Return (X, Y) of the center of cell containing provided text 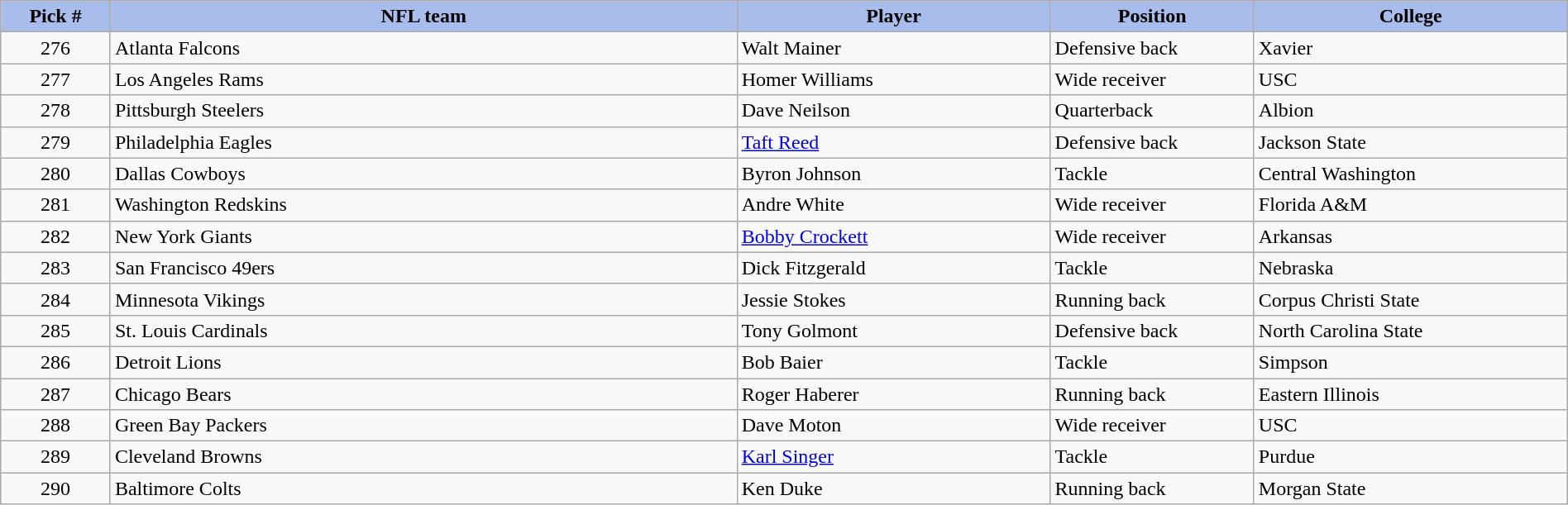
Philadelphia Eagles (423, 142)
286 (56, 362)
Karl Singer (893, 457)
Dave Neilson (893, 111)
Nebraska (1411, 268)
Ken Duke (893, 488)
Los Angeles Rams (423, 79)
277 (56, 79)
Florida A&M (1411, 205)
278 (56, 111)
Homer Williams (893, 79)
Minnesota Vikings (423, 299)
Detroit Lions (423, 362)
North Carolina State (1411, 331)
Albion (1411, 111)
Morgan State (1411, 488)
Pick # (56, 17)
Xavier (1411, 48)
New York Giants (423, 236)
Purdue (1411, 457)
Green Bay Packers (423, 426)
College (1411, 17)
285 (56, 331)
287 (56, 394)
Simpson (1411, 362)
Washington Redskins (423, 205)
Jackson State (1411, 142)
289 (56, 457)
279 (56, 142)
288 (56, 426)
Bobby Crockett (893, 236)
Tony Golmont (893, 331)
280 (56, 174)
281 (56, 205)
Walt Mainer (893, 48)
Position (1152, 17)
Andre White (893, 205)
Jessie Stokes (893, 299)
San Francisco 49ers (423, 268)
Dave Moton (893, 426)
Dallas Cowboys (423, 174)
283 (56, 268)
St. Louis Cardinals (423, 331)
284 (56, 299)
Central Washington (1411, 174)
Corpus Christi State (1411, 299)
Eastern Illinois (1411, 394)
Taft Reed (893, 142)
290 (56, 488)
Arkansas (1411, 236)
Pittsburgh Steelers (423, 111)
Bob Baier (893, 362)
NFL team (423, 17)
282 (56, 236)
Dick Fitzgerald (893, 268)
Chicago Bears (423, 394)
Player (893, 17)
Baltimore Colts (423, 488)
Cleveland Browns (423, 457)
Byron Johnson (893, 174)
276 (56, 48)
Roger Haberer (893, 394)
Atlanta Falcons (423, 48)
Quarterback (1152, 111)
